Identify which cell holds the provided text, then report its (X, Y) central coordinate. 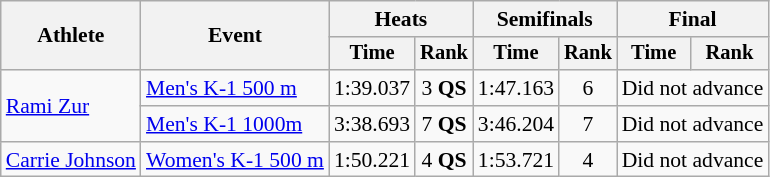
7 (588, 124)
3 QS (444, 88)
3:46.204 (516, 124)
Heats (401, 19)
Rami Zur (71, 106)
Men's K-1 500 m (235, 88)
Final (693, 19)
1:47.163 (516, 88)
3:38.693 (372, 124)
Semifinals (545, 19)
7 QS (444, 124)
6 (588, 88)
Men's K-1 1000m (235, 124)
Event (235, 36)
1:39.037 (372, 88)
Athlete (71, 36)
